Determine the (x, y) coordinate at the center of the cell enclosing the given text.  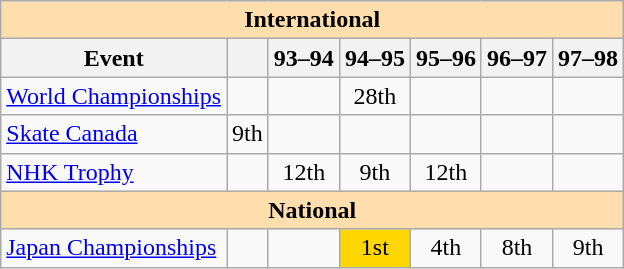
World Championships (114, 96)
1st (374, 248)
Japan Championships (114, 248)
28th (374, 96)
97–98 (588, 58)
NHK Trophy (114, 172)
8th (516, 248)
95–96 (446, 58)
4th (446, 248)
93–94 (304, 58)
International (312, 20)
National (312, 210)
94–95 (374, 58)
96–97 (516, 58)
Event (114, 58)
Skate Canada (114, 134)
